Pinpoint the cell where the given text exists, returning its (x, y) midpoint coordinate. 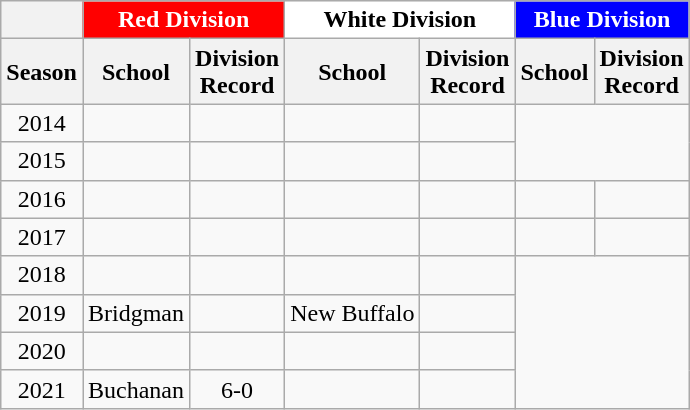
2018 (42, 275)
2020 (42, 351)
White Division (400, 20)
Bridgman (136, 313)
2019 (42, 313)
New Buffalo (352, 313)
2016 (42, 199)
2017 (42, 237)
2015 (42, 161)
2014 (42, 123)
6-0 (238, 389)
Red Division (183, 20)
Blue Division (602, 20)
2021 (42, 389)
Buchanan (136, 389)
Season (42, 72)
